Provide the [x, y] coordinate of the cell's center where the given text is located.  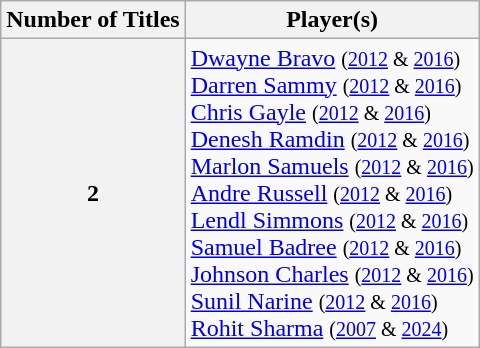
Player(s) [332, 20]
Number of Titles [93, 20]
2 [93, 193]
